Provide the (X, Y) coordinate of the cell's center where the given text is located.  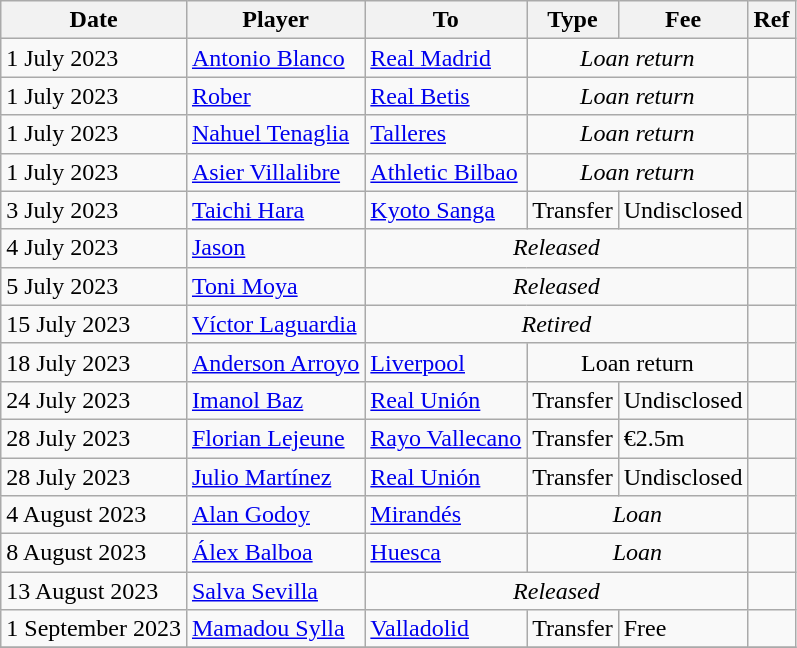
Anderson Arroyo (275, 362)
Talleres (446, 134)
24 July 2023 (94, 400)
Asier Villalibre (275, 172)
Antonio Blanco (275, 58)
Salva Sevilla (275, 591)
Real Betis (446, 96)
Mirandés (446, 515)
Rober (275, 96)
Type (573, 20)
Free (683, 629)
Taichi Hara (275, 210)
Athletic Bilbao (446, 172)
To (446, 20)
3 July 2023 (94, 210)
Mamadou Sylla (275, 629)
Álex Balboa (275, 553)
Julio Martínez (275, 477)
Imanol Baz (275, 400)
18 July 2023 (94, 362)
Date (94, 20)
Jason (275, 248)
Nahuel Tenaglia (275, 134)
Valladolid (446, 629)
Alan Godoy (275, 515)
Player (275, 20)
5 July 2023 (94, 286)
1 September 2023 (94, 629)
15 July 2023 (94, 324)
Huesca (446, 553)
Rayo Vallecano (446, 438)
Ref (772, 20)
€2.5m (683, 438)
4 August 2023 (94, 515)
Real Madrid (446, 58)
Toni Moya (275, 286)
4 July 2023 (94, 248)
Liverpool (446, 362)
Fee (683, 20)
13 August 2023 (94, 591)
Florian Lejeune (275, 438)
Víctor Laguardia (275, 324)
Retired (556, 324)
Kyoto Sanga (446, 210)
8 August 2023 (94, 553)
